Identify which cell holds the provided text, then report its (x, y) central coordinate. 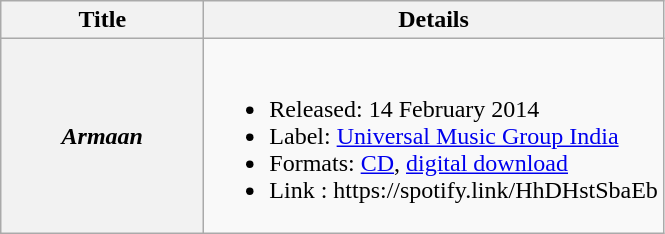
Details (434, 20)
Armaan (102, 136)
Released: 14 February 2014Label: Universal Music Group IndiaFormats: CD, digital downloadLink : https://spotify.link/HhDHstSbaEb (434, 136)
Title (102, 20)
